Output the [x, y] coordinate of the center of the cell containing the given text.  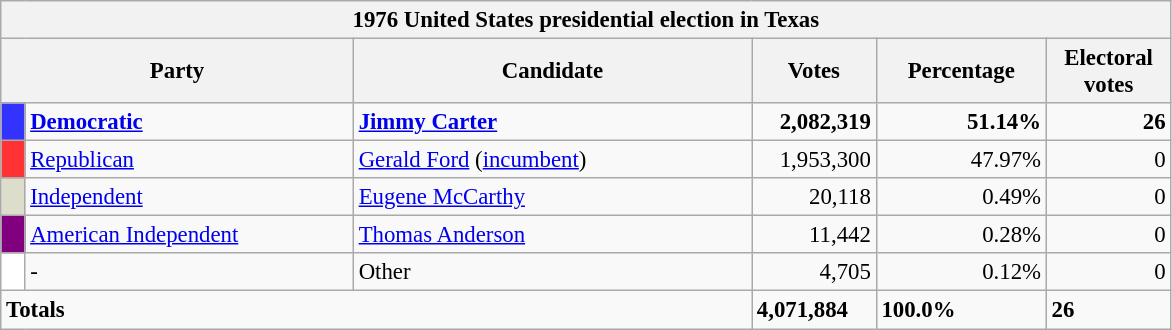
11,442 [814, 235]
Other [552, 273]
Gerald Ford (incumbent) [552, 160]
Jimmy Carter [552, 122]
American Independent [189, 235]
100.0% [961, 310]
2,082,319 [814, 122]
Totals [376, 310]
51.14% [961, 122]
Republican [189, 160]
0.12% [961, 273]
Electoral votes [1108, 72]
Votes [814, 72]
Democratic [189, 122]
1,953,300 [814, 160]
Party [178, 72]
4,705 [814, 273]
Thomas Anderson [552, 235]
0.49% [961, 197]
Eugene McCarthy [552, 197]
4,071,884 [814, 310]
Candidate [552, 72]
20,118 [814, 197]
Independent [189, 197]
1976 United States presidential election in Texas [586, 20]
- [189, 273]
0.28% [961, 235]
Percentage [961, 72]
47.97% [961, 160]
